Detect which cell encompasses the target text, then output its (X, Y) center coordinate. 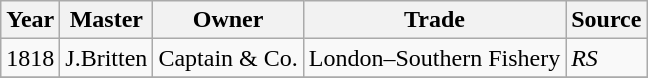
Year (30, 20)
Captain & Co. (228, 58)
1818 (30, 58)
London–Southern Fishery (434, 58)
Owner (228, 20)
RS (606, 58)
J.Britten (106, 58)
Source (606, 20)
Master (106, 20)
Trade (434, 20)
